Capture the cell that displays the provided text and extract its (x, y) central coordinate. 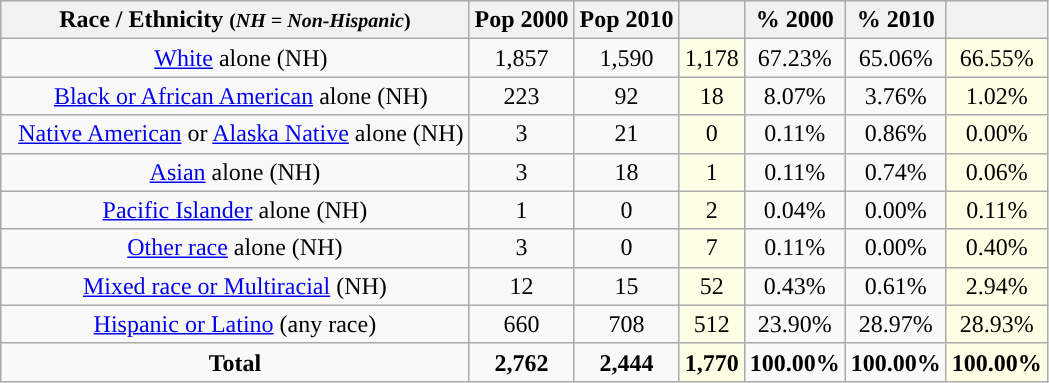
1,770 (712, 362)
12 (522, 286)
Race / Ethnicity (NH = Non-Hispanic) (235, 20)
2,762 (522, 362)
Mixed race or Multiracial (NH) (235, 286)
Total (235, 362)
Pacific Islander alone (NH) (235, 210)
1,178 (712, 58)
0.43% (794, 286)
% 2000 (794, 20)
0.61% (896, 286)
92 (626, 96)
66.55% (996, 58)
1.02% (996, 96)
65.06% (896, 58)
28.97% (896, 324)
223 (522, 96)
21 (626, 134)
7 (712, 248)
0.74% (896, 172)
23.90% (794, 324)
708 (626, 324)
Other race alone (NH) (235, 248)
Hispanic or Latino (any race) (235, 324)
Asian alone (NH) (235, 172)
0.06% (996, 172)
0.40% (996, 248)
1,590 (626, 58)
Pop 2000 (522, 20)
512 (712, 324)
1,857 (522, 58)
28.93% (996, 324)
Pop 2010 (626, 20)
2.94% (996, 286)
% 2010 (896, 20)
67.23% (794, 58)
15 (626, 286)
2,444 (626, 362)
8.07% (794, 96)
0.86% (896, 134)
Black or African American alone (NH) (235, 96)
2 (712, 210)
0.04% (794, 210)
3.76% (896, 96)
52 (712, 286)
Native American or Alaska Native alone (NH) (235, 134)
660 (522, 324)
White alone (NH) (235, 58)
